Provide the [x, y] coordinate of the cell's center where the given text is located.  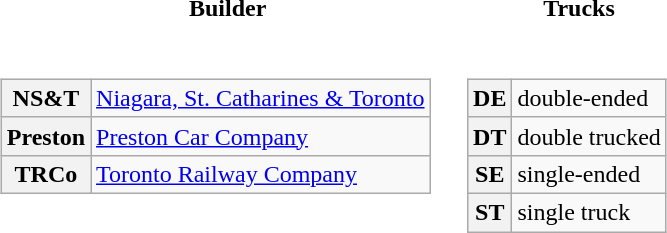
DT [490, 136]
Preston Car Company [261, 136]
ST [490, 212]
double trucked [589, 136]
double-ended [589, 98]
DE [490, 98]
TRCo [46, 174]
NS&T [46, 98]
Toronto Railway Company [261, 174]
single truck [589, 212]
single-ended [589, 174]
SE [490, 174]
Niagara, St. Catharines & Toronto [261, 98]
Preston [46, 136]
